Output the [X, Y] coordinate of the center of the cell containing the given text.  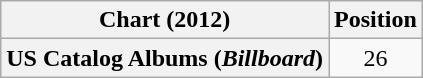
US Catalog Albums (Billboard) [165, 58]
Position [376, 20]
26 [376, 58]
Chart (2012) [165, 20]
